Pinpoint the cell where the given text exists, returning its [X, Y] midpoint coordinate. 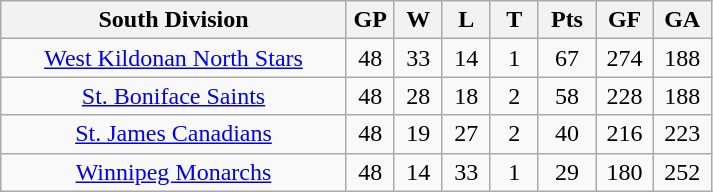
T [514, 20]
South Division [174, 20]
67 [567, 58]
St. James Canadians [174, 134]
274 [625, 58]
18 [466, 96]
Pts [567, 20]
GF [625, 20]
19 [418, 134]
223 [682, 134]
West Kildonan North Stars [174, 58]
228 [625, 96]
St. Boniface Saints [174, 96]
GA [682, 20]
28 [418, 96]
252 [682, 172]
180 [625, 172]
58 [567, 96]
216 [625, 134]
Winnipeg Monarchs [174, 172]
27 [466, 134]
W [418, 20]
GP [370, 20]
40 [567, 134]
L [466, 20]
29 [567, 172]
